Identify which cell holds the provided text, then report its [X, Y] central coordinate. 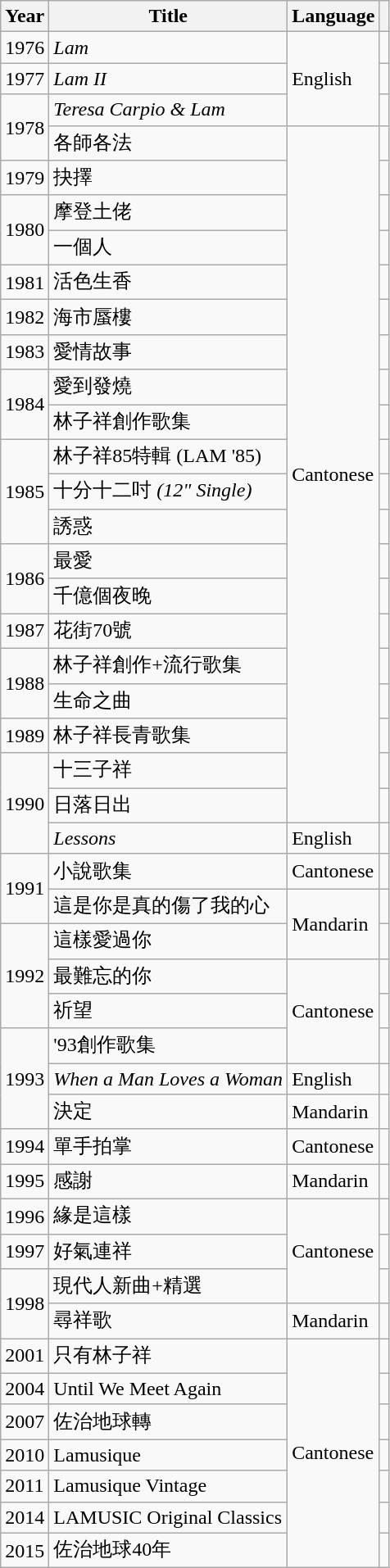
2010 [25, 1455]
1977 [25, 79]
花街70號 [169, 631]
好氣連祥 [169, 1252]
最難忘的你 [169, 977]
Lessons [169, 838]
Title [169, 16]
1995 [25, 1181]
1978 [25, 128]
2015 [25, 1550]
1993 [25, 1078]
Lam [169, 48]
十分十二吋 (12" Single) [169, 492]
1990 [25, 803]
1983 [25, 352]
這樣愛過你 [169, 940]
日落日出 [169, 806]
海市蜃樓 [169, 318]
Year [25, 16]
千億個夜晚 [169, 596]
尋祥歌 [169, 1321]
2007 [25, 1422]
活色生香 [169, 282]
Until We Meet Again [169, 1389]
Lam II [169, 79]
一個人 [169, 247]
佐治地球轉 [169, 1422]
誘惑 [169, 526]
摩登土佬 [169, 213]
When a Man Loves a Woman [169, 1079]
2011 [25, 1486]
小說歌集 [169, 872]
祈望 [169, 1011]
1984 [25, 405]
1987 [25, 631]
1996 [25, 1216]
這是你是真的傷了我的心 [169, 906]
1979 [25, 179]
各師各法 [169, 143]
決定 [169, 1113]
1980 [25, 229]
1985 [25, 492]
生命之曲 [169, 701]
只有林子祥 [169, 1357]
2001 [25, 1357]
感謝 [169, 1181]
1994 [25, 1147]
林子祥創作+流行歌集 [169, 665]
2004 [25, 1389]
佐治地球40年 [169, 1550]
2014 [25, 1517]
1998 [25, 1304]
林子祥長青歌集 [169, 736]
Lamusique Vintage [169, 1486]
1988 [25, 683]
1997 [25, 1252]
Language [333, 16]
林子祥創作歌集 [169, 423]
愛情故事 [169, 352]
1982 [25, 318]
最愛 [169, 562]
抉擇 [169, 179]
1981 [25, 282]
Teresa Carpio & Lam [169, 110]
1992 [25, 976]
1991 [25, 888]
愛到發燒 [169, 387]
1976 [25, 48]
Lamusique [169, 1455]
1986 [25, 578]
現代人新曲+精選 [169, 1286]
'93創作歌集 [169, 1045]
緣是這樣 [169, 1216]
LAMUSIC Original Classics [169, 1517]
林子祥85特輯 (LAM '85) [169, 457]
十三子祥 [169, 770]
1989 [25, 736]
單手拍掌 [169, 1147]
